Extract the [X, Y] coordinate from the center of the cell holding the provided text.  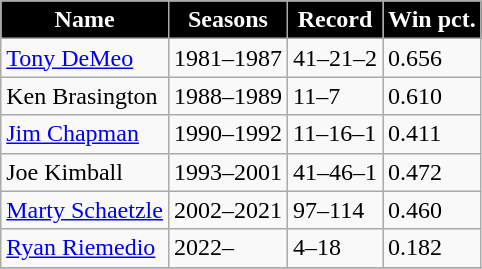
Marty Schaetzle [85, 210]
Tony DeMeo [85, 58]
2022– [228, 248]
Ryan Riemedio [85, 248]
2002–2021 [228, 210]
Joe Kimball [85, 172]
Seasons [228, 20]
Record [334, 20]
11–7 [334, 96]
4–18 [334, 248]
0.472 [432, 172]
41–46–1 [334, 172]
1981–1987 [228, 58]
Name [85, 20]
1988–1989 [228, 96]
97–114 [334, 210]
0.411 [432, 134]
0.610 [432, 96]
41–21–2 [334, 58]
0.656 [432, 58]
0.460 [432, 210]
Jim Chapman [85, 134]
1993–2001 [228, 172]
1990–1992 [228, 134]
Win pct. [432, 20]
0.182 [432, 248]
11–16–1 [334, 134]
Ken Brasington [85, 96]
